Capture the cell that displays the provided text and extract its [X, Y] central coordinate. 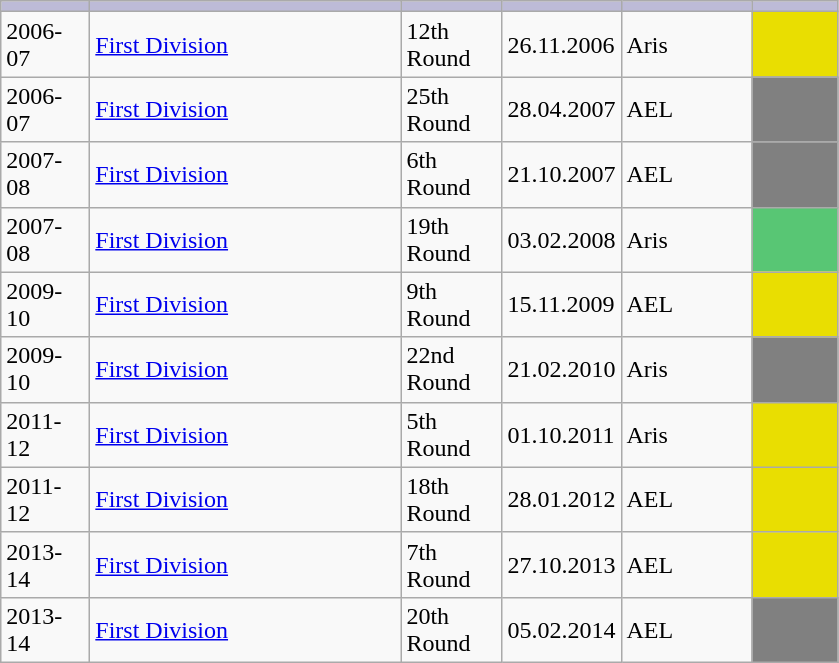
28.04.2007 [562, 110]
5th Round [452, 434]
01.10.2011 [562, 434]
6th Round [452, 174]
12th Round [452, 44]
25th Round [452, 110]
27.10.2013 [562, 564]
20th Round [452, 630]
21.10.2007 [562, 174]
03.02.2008 [562, 240]
05.02.2014 [562, 630]
21.02.2010 [562, 370]
9th Round [452, 304]
18th Round [452, 500]
7th Round [452, 564]
19th Round [452, 240]
15.11.2009 [562, 304]
22nd Round [452, 370]
28.01.2012 [562, 500]
26.11.2006 [562, 44]
